Return [x, y] of the center of cell containing provided text 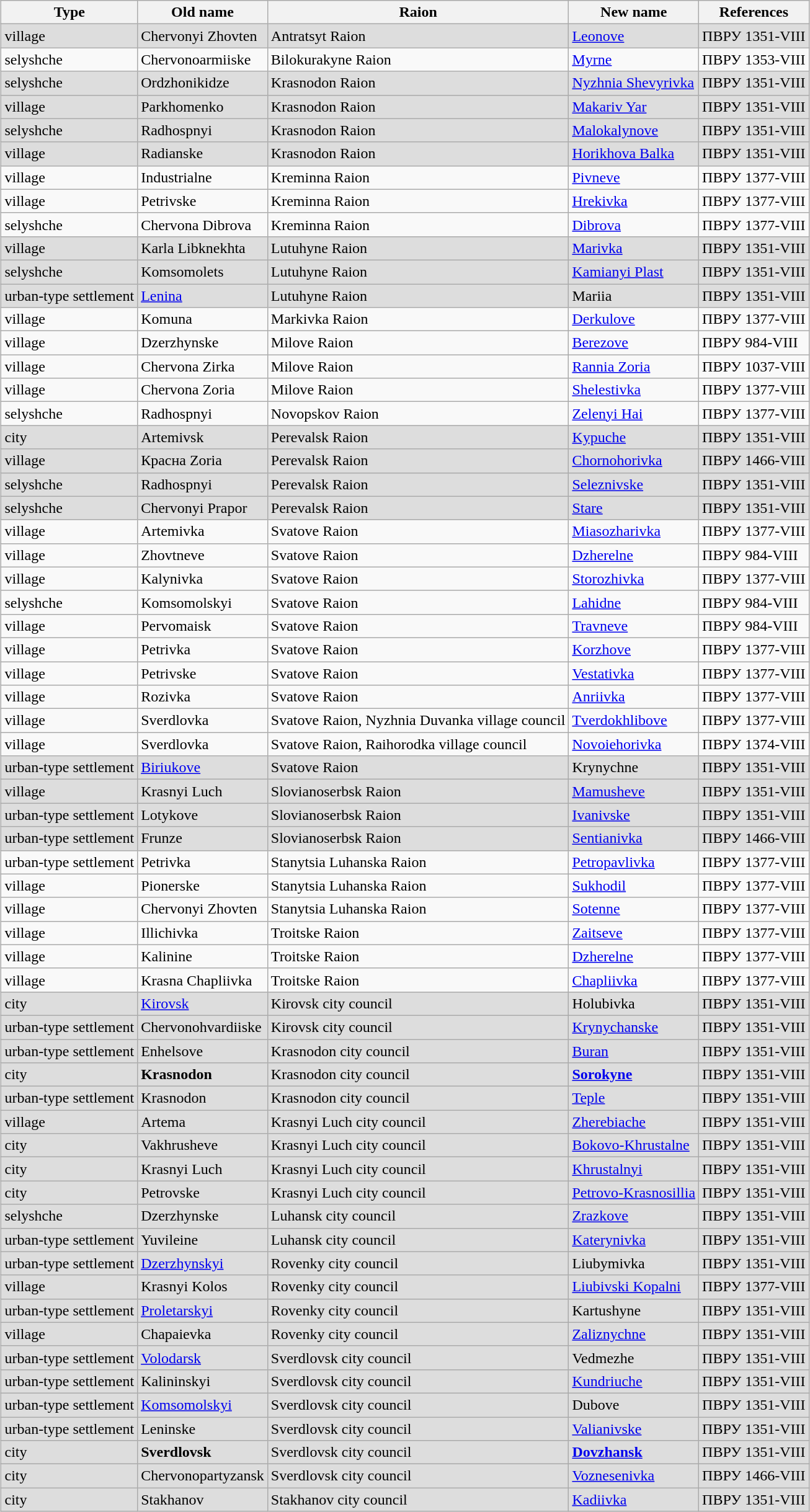
Bokovo-Khrustalne [634, 1145]
Petrovo-Krasnosillia [634, 1193]
Horikhova Balka [634, 154]
Leonove [634, 36]
Svatove Raion, Nyzhnia Duvanka village council [418, 721]
Kalynivka [203, 579]
Derkulove [634, 319]
Markivka Raion [418, 319]
Shelestivka [634, 390]
Pionerske [203, 886]
Chervona Zirka [203, 367]
Novoiehorivka [634, 744]
New name [634, 12]
Kamianyi Plast [634, 272]
Krynychanske [634, 1027]
Rozivka [203, 697]
Ivanivske [634, 815]
Stakhanov [203, 1500]
Svatove Raion, Raihorodka village council [418, 744]
Petropavlivka [634, 862]
Nyzhnia Shevyrivka [634, 83]
Korzhove [634, 649]
References [754, 12]
Kalininskyi [203, 1381]
Anriivka [634, 697]
Rannia Zoria [634, 367]
Antratsyt Raion [418, 36]
Valianivske [634, 1428]
Zherebiache [634, 1122]
Stare [634, 508]
Frunze [203, 838]
Kundriuche [634, 1381]
Malokalynove [634, 130]
Storozhivka [634, 579]
Kartushyne [634, 1310]
Sotenne [634, 909]
Chervona Zoria [203, 390]
Katerynivka [634, 1240]
Radianske [203, 154]
Illichivka [203, 933]
ПВРУ 1037-VIII [754, 367]
Enhelsove [203, 1051]
Miasozharivka [634, 531]
Zaliznychne [634, 1334]
Kalinine [203, 956]
Myrne [634, 60]
Liubymivka [634, 1263]
Chervona Dibrova [203, 225]
Old name [203, 12]
Lahidne [634, 602]
Yuvileine [203, 1240]
Chervonohvardiiske [203, 1027]
ПВРУ 1374-VIII [754, 744]
Vakhrusheve [203, 1145]
Stakhanov city council [418, 1500]
Volodarsk [203, 1358]
Pervomaisk [203, 626]
Artema [203, 1122]
Kirovsk [203, 1003]
Biriukove [203, 768]
Kypuche [634, 437]
Leninske [203, 1428]
Dibrova [634, 225]
Artemivka [203, 531]
Proletarskyi [203, 1310]
Vedmezhe [634, 1358]
Zhovtneve [203, 555]
Dzerzhynskyi [203, 1263]
Dovzhansk [634, 1452]
Petrovske [203, 1193]
Lotykove [203, 815]
Tverdokhlibove [634, 721]
Hrekivka [634, 201]
Teple [634, 1098]
Mariia [634, 296]
Makariv Yar [634, 107]
Красна Zoria [203, 461]
Dubove [634, 1405]
Sverdlovsk [203, 1452]
Mamusheve [634, 791]
Buran [634, 1051]
Type [69, 12]
Zaitseve [634, 933]
Chapliivka [634, 980]
Liubivski Kopalni [634, 1287]
Industrialne [203, 177]
Sentianivka [634, 838]
Parkhomenko [203, 107]
Komuna [203, 319]
Berezove [634, 343]
Chapaievka [203, 1334]
Artemivsk [203, 437]
Raion [418, 12]
Pivneve [634, 177]
Seleznivske [634, 484]
Lenina [203, 296]
Chervonoarmiiske [203, 60]
Chervonopartyzansk [203, 1476]
Zrazkove [634, 1216]
Kadiivka [634, 1500]
Krynychne [634, 768]
Sorokyne [634, 1075]
Ordzhonikidze [203, 83]
Voznesenivka [634, 1476]
Chervonyi Prapor [203, 508]
Komsomolets [203, 272]
Sukhodil [634, 886]
Karla Libknekhta [203, 248]
Krasna Chapliivka [203, 980]
Holubivka [634, 1003]
ПВРУ 1353-VIII [754, 60]
Krasnyi Kolos [203, 1287]
Bilokurakyne Raion [418, 60]
Khrustalnyi [634, 1169]
Vestativka [634, 673]
Marivka [634, 248]
Chornohorivka [634, 461]
Travneve [634, 626]
Novopskov Raion [418, 414]
Zelenyi Hai [634, 414]
